Output the (x, y) coordinate of the center of the cell containing the given text.  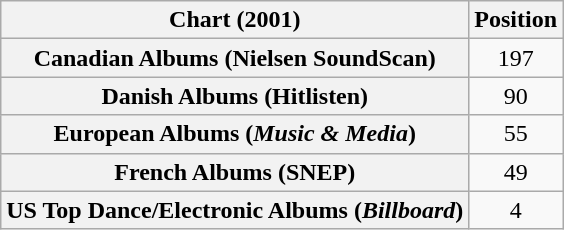
US Top Dance/Electronic Albums (Billboard) (235, 210)
Chart (2001) (235, 20)
Position (516, 20)
197 (516, 58)
Canadian Albums (Nielsen SoundScan) (235, 58)
French Albums (SNEP) (235, 172)
55 (516, 134)
4 (516, 210)
European Albums (Music & Media) (235, 134)
Danish Albums (Hitlisten) (235, 96)
90 (516, 96)
49 (516, 172)
